Provide the [x, y] coordinate of the cell's center where the given text is located.  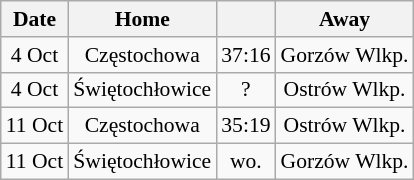
wo. [246, 162]
Home [142, 19]
? [246, 90]
35:19 [246, 126]
Away [345, 19]
Date [34, 19]
37:16 [246, 55]
